Pinpoint the cell where the given text exists, returning its [X, Y] midpoint coordinate. 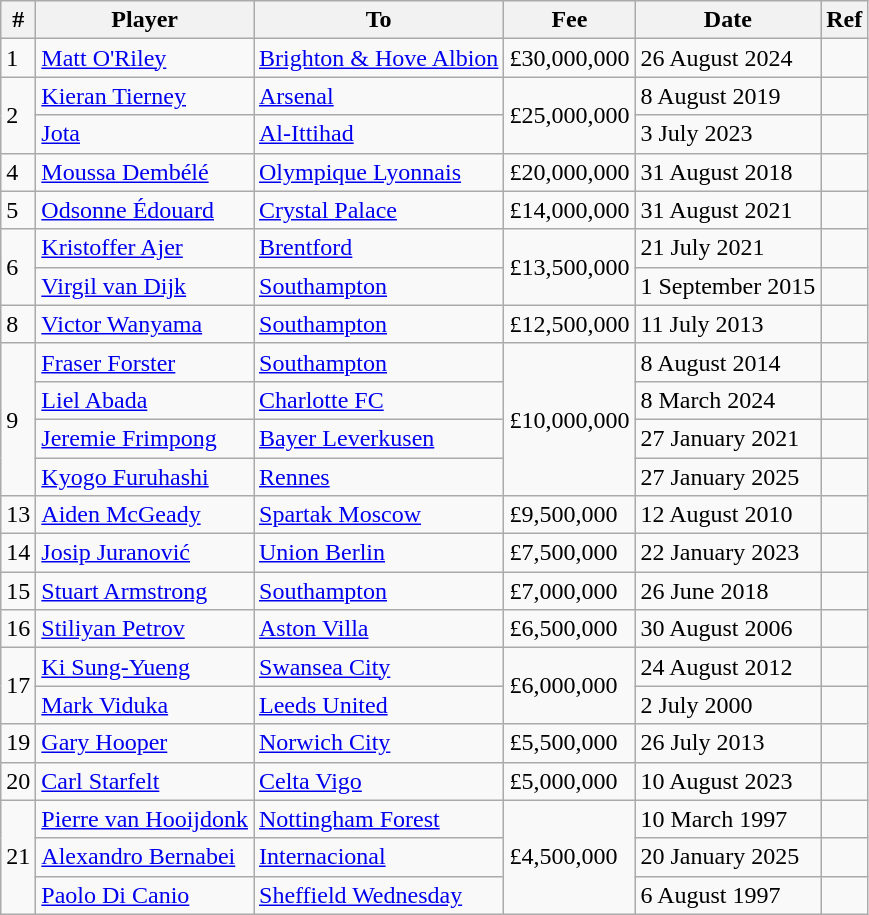
£6,000,000 [570, 686]
£7,500,000 [570, 553]
9 [18, 419]
Norwich City [379, 743]
Virgil van Dijk [145, 286]
To [379, 20]
£4,500,000 [570, 857]
Moussa Dembélé [145, 172]
2 [18, 115]
27 January 2025 [728, 477]
£30,000,000 [570, 58]
Aston Villa [379, 629]
26 June 2018 [728, 591]
16 [18, 629]
12 August 2010 [728, 515]
Paolo Di Canio [145, 895]
26 July 2013 [728, 743]
Matt O'Riley [145, 58]
Gary Hooper [145, 743]
20 [18, 781]
£14,000,000 [570, 210]
6 [18, 267]
Brighton & Hove Albion [379, 58]
8 August 2014 [728, 362]
Arsenal [379, 96]
Crystal Palace [379, 210]
26 August 2024 [728, 58]
3 July 2023 [728, 134]
10 August 2023 [728, 781]
Olympique Lyonnais [379, 172]
17 [18, 686]
20 January 2025 [728, 857]
Pierre van Hooijdonk [145, 819]
Kristoffer Ajer [145, 248]
Jeremie Frimpong [145, 438]
Celta Vigo [379, 781]
Fee [570, 20]
Mark Viduka [145, 705]
Spartak Moscow [379, 515]
£13,500,000 [570, 267]
Fraser Forster [145, 362]
£20,000,000 [570, 172]
Player [145, 20]
£10,000,000 [570, 419]
Stiliyan Petrov [145, 629]
£9,500,000 [570, 515]
Leeds United [379, 705]
Aiden McGeady [145, 515]
5 [18, 210]
31 August 2018 [728, 172]
Union Berlin [379, 553]
2 July 2000 [728, 705]
Sheffield Wednesday [379, 895]
Al-Ittihad [379, 134]
£12,500,000 [570, 324]
13 [18, 515]
10 March 1997 [728, 819]
11 July 2013 [728, 324]
Stuart Armstrong [145, 591]
£5,000,000 [570, 781]
Jota [145, 134]
21 [18, 857]
19 [18, 743]
Josip Juranović [145, 553]
Brentford [379, 248]
£25,000,000 [570, 115]
£6,500,000 [570, 629]
Carl Starfelt [145, 781]
Liel Abada [145, 400]
Swansea City [379, 667]
14 [18, 553]
Date [728, 20]
Ki Sung-Yueng [145, 667]
8 [18, 324]
6 August 1997 [728, 895]
Kieran Tierney [145, 96]
24 August 2012 [728, 667]
1 September 2015 [728, 286]
30 August 2006 [728, 629]
Bayer Leverkusen [379, 438]
Ref [844, 20]
Nottingham Forest [379, 819]
Kyogo Furuhashi [145, 477]
Victor Wanyama [145, 324]
Internacional [379, 857]
Alexandro Bernabei [145, 857]
15 [18, 591]
31 August 2021 [728, 210]
Charlotte FC [379, 400]
4 [18, 172]
27 January 2021 [728, 438]
22 January 2023 [728, 553]
Rennes [379, 477]
# [18, 20]
Odsonne Édouard [145, 210]
£7,000,000 [570, 591]
8 August 2019 [728, 96]
8 March 2024 [728, 400]
1 [18, 58]
£5,500,000 [570, 743]
21 July 2021 [728, 248]
